For the text-containing cell, return its midpoint in (X, Y) coordinate format. 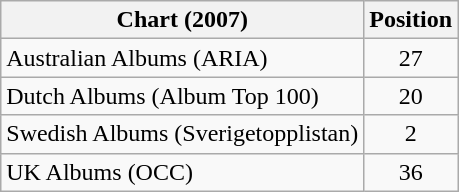
20 (411, 96)
Swedish Albums (Sverigetopplistan) (182, 134)
36 (411, 172)
27 (411, 58)
UK Albums (OCC) (182, 172)
Dutch Albums (Album Top 100) (182, 96)
Chart (2007) (182, 20)
Position (411, 20)
Australian Albums (ARIA) (182, 58)
2 (411, 134)
